Capture the cell that displays the provided text and extract its (x, y) central coordinate. 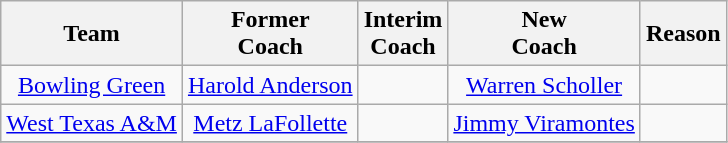
Harold Anderson (270, 85)
Jimmy Viramontes (544, 123)
Bowling Green (92, 85)
FormerCoach (270, 34)
Team (92, 34)
InterimCoach (403, 34)
Warren Scholler (544, 85)
West Texas A&M (92, 123)
NewCoach (544, 34)
Reason (683, 34)
Metz LaFollette (270, 123)
